Search for the cell housing the specified text and yield its [X, Y] center coordinate. 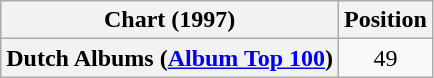
49 [386, 58]
Chart (1997) [170, 20]
Position [386, 20]
Dutch Albums (Album Top 100) [170, 58]
